Provide the (x, y) coordinate of the cell's center where the given text is located.  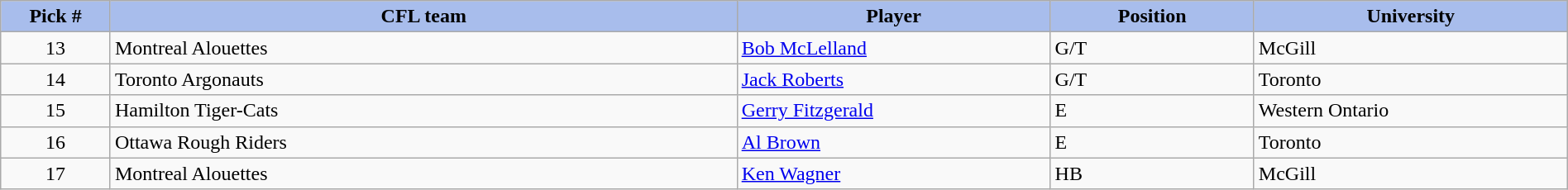
Player (893, 17)
Position (1152, 17)
16 (56, 142)
University (1411, 17)
Toronto Argonauts (423, 79)
Western Ontario (1411, 111)
14 (56, 79)
Al Brown (893, 142)
Gerry Fitzgerald (893, 111)
Bob McLelland (893, 48)
CFL team (423, 17)
Jack Roberts (893, 79)
17 (56, 173)
Ken Wagner (893, 173)
15 (56, 111)
Pick # (56, 17)
Ottawa Rough Riders (423, 142)
HB (1152, 173)
Hamilton Tiger-Cats (423, 111)
13 (56, 48)
